Detect which cell encompasses the target text, then output its (X, Y) center coordinate. 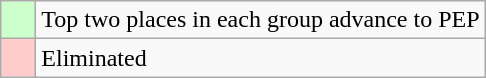
Top two places in each group advance to PEP (260, 20)
Eliminated (260, 58)
